Locate the cell with the specified text and output its [x, y] center coordinate. 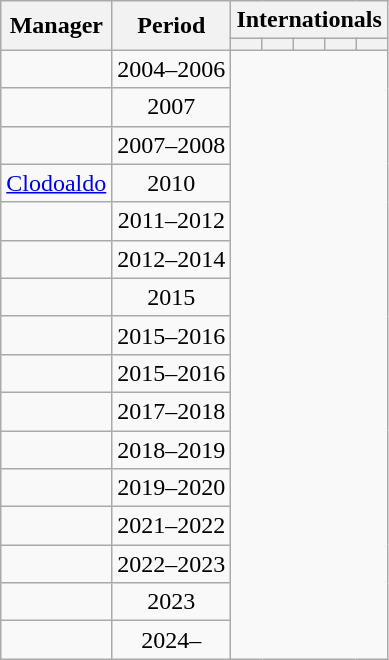
2017–2018 [172, 411]
2004–2006 [172, 69]
2024– [172, 640]
2010 [172, 183]
Clodoaldo [56, 183]
2022–2023 [172, 564]
2007 [172, 107]
2018–2019 [172, 449]
2012–2014 [172, 259]
Manager [56, 26]
2021–2022 [172, 526]
2015 [172, 297]
Internationals [309, 20]
2023 [172, 602]
2019–2020 [172, 488]
2007–2008 [172, 145]
Period [172, 26]
2011–2012 [172, 221]
